Extract the (x, y) coordinate from the center of the cell holding the provided text.  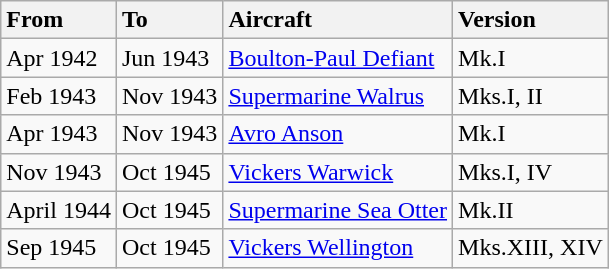
Mks.XIII, XIV (531, 248)
April 1944 (59, 210)
Feb 1943 (59, 96)
Sep 1945 (59, 248)
Mk.II (531, 210)
Mks.I, IV (531, 172)
Boulton-Paul Defiant (338, 58)
To (169, 20)
Mks.I, II (531, 96)
Jun 1943 (169, 58)
Vickers Wellington (338, 248)
Avro Anson (338, 134)
From (59, 20)
Vickers Warwick (338, 172)
Supermarine Sea Otter (338, 210)
Apr 1943 (59, 134)
Supermarine Walrus (338, 96)
Version (531, 20)
Apr 1942 (59, 58)
Aircraft (338, 20)
